Find where the given text appears and provide that cell's center as [x, y] coordinate. 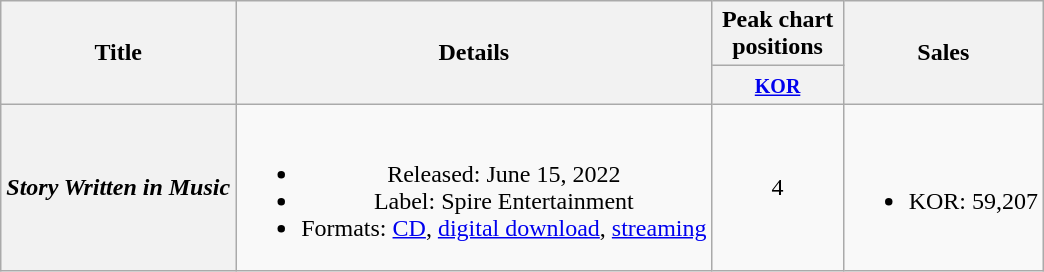
Story Written in Music [118, 188]
Released: June 15, 2022Label: Spire EntertainmentFormats: CD, digital download, streaming [474, 188]
Details [474, 52]
4 [778, 188]
KOR [778, 85]
Peak chart positions [778, 34]
Sales [943, 52]
Title [118, 52]
KOR: 59,207 [943, 188]
